Provide the [X, Y] coordinate of the cell's center where the given text is located.  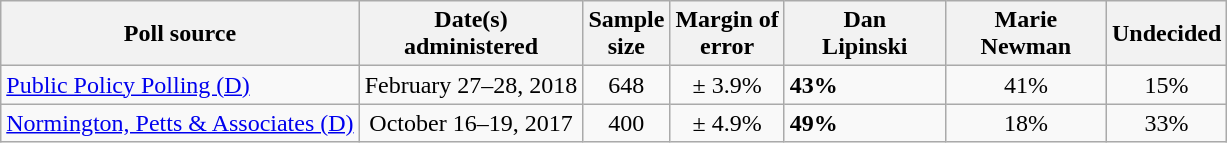
Poll source [180, 34]
400 [626, 123]
43% [864, 85]
18% [1026, 123]
Undecided [1166, 34]
February 27–28, 2018 [471, 85]
41% [1026, 85]
± 3.9% [727, 85]
Date(s)administered [471, 34]
Samplesize [626, 34]
Public Policy Polling (D) [180, 85]
33% [1166, 123]
± 4.9% [727, 123]
49% [864, 123]
Margin oferror [727, 34]
October 16–19, 2017 [471, 123]
MarieNewman [1026, 34]
15% [1166, 85]
DanLipinski [864, 34]
648 [626, 85]
Normington, Petts & Associates (D) [180, 123]
